Scan for the cell matching the given text and deliver its (x, y) coordinate at center. 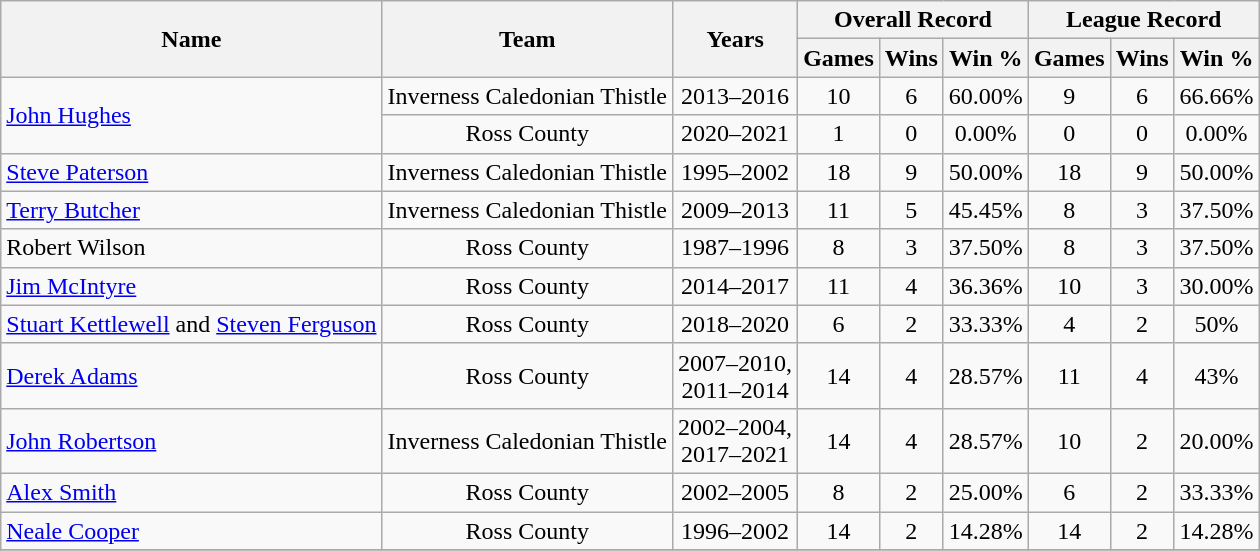
43% (1216, 376)
Neale Cooper (192, 531)
2020–2021 (736, 134)
1987–1996 (736, 248)
Alex Smith (192, 492)
5 (911, 210)
Jim McIntyre (192, 286)
John Robertson (192, 440)
30.00% (1216, 286)
Stuart Kettlewell and Steven Ferguson (192, 324)
John Hughes (192, 115)
Name (192, 39)
60.00% (986, 96)
1996–2002 (736, 531)
2013–2016 (736, 96)
1995–2002 (736, 172)
Steve Paterson (192, 172)
36.36% (986, 286)
2002–2004, 2017–2021 (736, 440)
1 (839, 134)
45.45% (986, 210)
50% (1216, 324)
Terry Butcher (192, 210)
2018–2020 (736, 324)
League Record (1144, 20)
Years (736, 39)
20.00% (1216, 440)
Robert Wilson (192, 248)
2014–2017 (736, 286)
Team (528, 39)
25.00% (986, 492)
2007–2010, 2011–2014 (736, 376)
2009–2013 (736, 210)
66.66% (1216, 96)
2002–2005 (736, 492)
Derek Adams (192, 376)
Overall Record (914, 20)
